Search for the cell housing the specified text and yield its [X, Y] center coordinate. 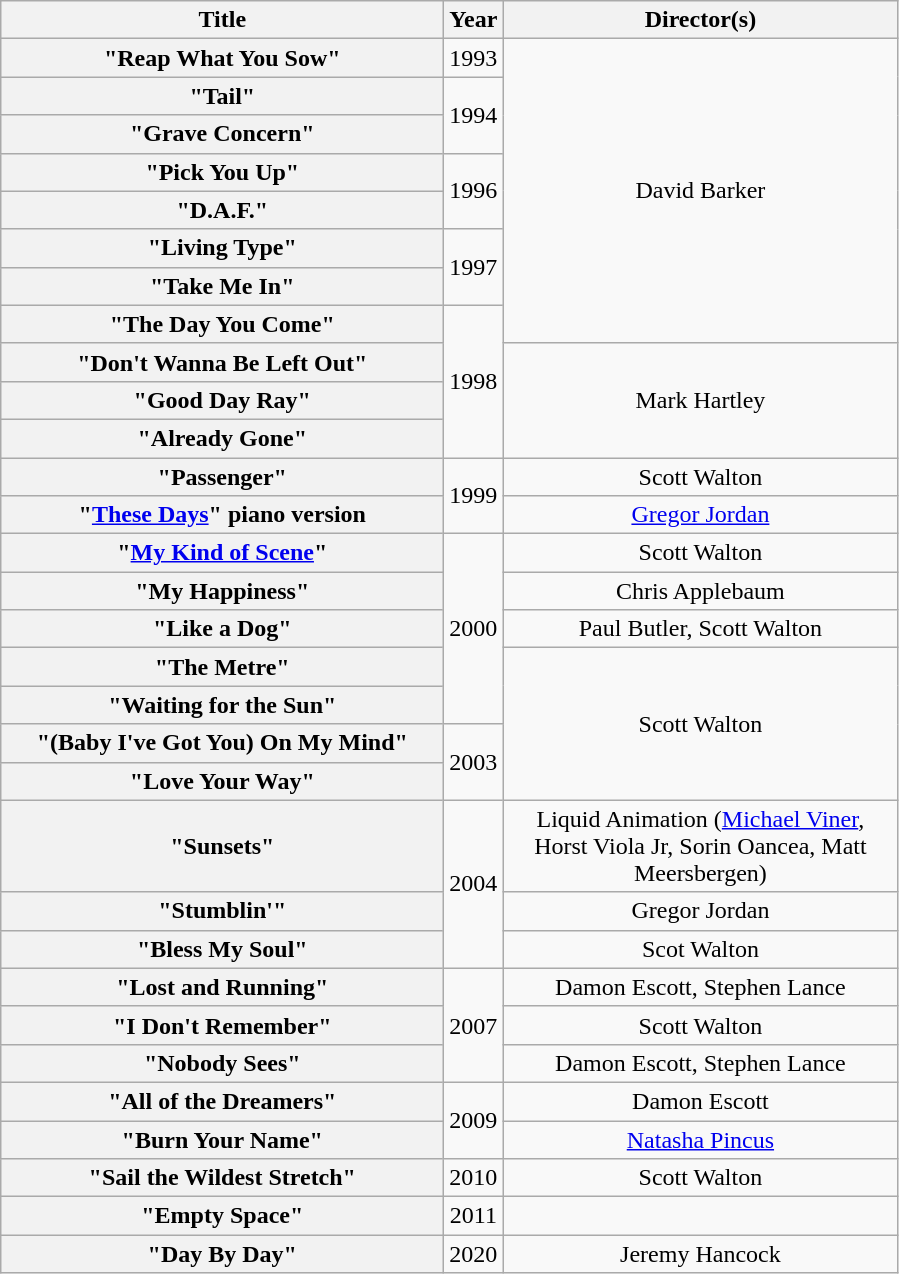
"The Day You Come" [222, 324]
"Sail the Wildest Stretch" [222, 1178]
"All of the Dreamers" [222, 1101]
Title [222, 20]
"Passenger" [222, 477]
"Empty Space" [222, 1216]
"Stumblin'" [222, 911]
2009 [474, 1120]
1996 [474, 191]
"Don't Wanna Be Left Out" [222, 362]
"Pick You Up" [222, 172]
2000 [474, 629]
2020 [474, 1254]
"Lost and Running" [222, 987]
"The Metre" [222, 667]
"Good Day Ray" [222, 400]
1994 [474, 115]
1999 [474, 496]
"Burn Your Name" [222, 1139]
2011 [474, 1216]
Liquid Animation (Michael Viner, Horst Viola Jr, Sorin Oancea, Matt Meersbergen) [700, 846]
1998 [474, 381]
"Bless My Soul" [222, 949]
"(Baby I've Got You) On My Mind" [222, 743]
Mark Hartley [700, 400]
"Sunsets" [222, 846]
"These Days" piano version [222, 515]
Paul Butler, Scott Walton [700, 629]
2010 [474, 1178]
"My Happiness" [222, 591]
"Day By Day" [222, 1254]
"Already Gone" [222, 438]
"Love Your Way" [222, 781]
"Grave Concern" [222, 134]
Year [474, 20]
1997 [474, 267]
David Barker [700, 191]
2004 [474, 884]
Scot Walton [700, 949]
"Living Type" [222, 248]
Chris Applebaum [700, 591]
Natasha Pincus [700, 1139]
Damon Escott [700, 1101]
"My Kind of Scene" [222, 553]
2007 [474, 1025]
"Waiting for the Sun" [222, 705]
"Reap What You Sow" [222, 58]
2003 [474, 762]
"Like a Dog" [222, 629]
"Nobody Sees" [222, 1063]
Jeremy Hancock [700, 1254]
"D.A.F." [222, 210]
"Tail" [222, 96]
1993 [474, 58]
Director(s) [700, 20]
"Take Me In" [222, 286]
"I Don't Remember" [222, 1025]
